Find where the given text appears and provide that cell's center as (X, Y) coordinate. 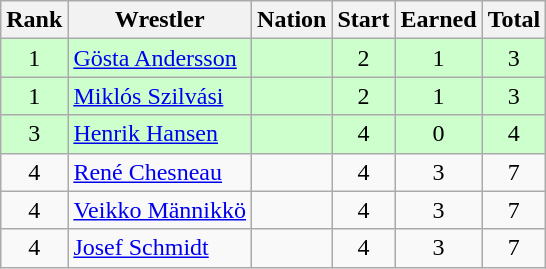
Total (514, 20)
Earned (438, 20)
Josef Schmidt (160, 248)
Veikko Männikkö (160, 210)
Rank (34, 20)
0 (438, 134)
Nation (292, 20)
René Chesneau (160, 172)
Miklós Szilvási (160, 96)
Henrik Hansen (160, 134)
Wrestler (160, 20)
Gösta Andersson (160, 58)
Start (364, 20)
